Find where the given text appears and provide that cell's center as [X, Y] coordinate. 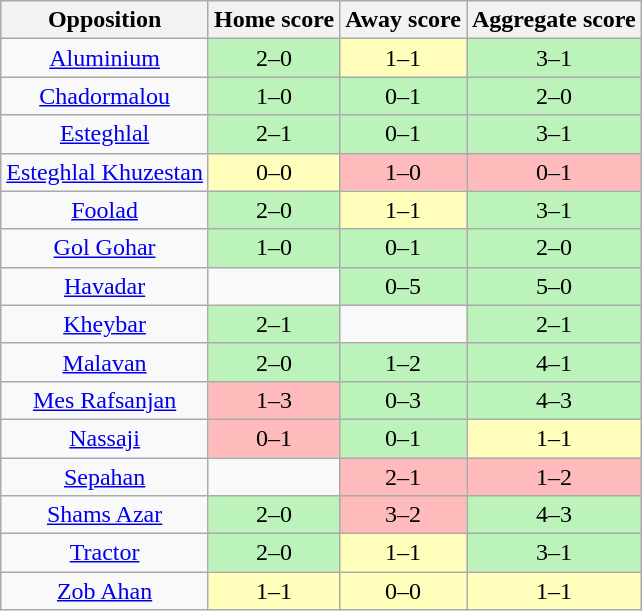
Mes Rafsanjan [105, 400]
0–5 [404, 286]
1–3 [274, 400]
Away score [404, 20]
Foolad [105, 210]
4–1 [554, 362]
Esteghlal Khuzestan [105, 172]
Esteghlal [105, 134]
Kheybar [105, 324]
Sepahan [105, 477]
Aggregate score [554, 20]
Nassaji [105, 438]
Havadar [105, 286]
Zob Ahan [105, 591]
Gol Gohar [105, 248]
Opposition [105, 20]
0–3 [404, 400]
5–0 [554, 286]
Malavan [105, 362]
3–2 [404, 515]
Shams Azar [105, 515]
Aluminium [105, 58]
Home score [274, 20]
Chadormalou [105, 96]
Tractor [105, 553]
